Return the [X, Y] coordinate for the center point of the cell that contains the specified text.  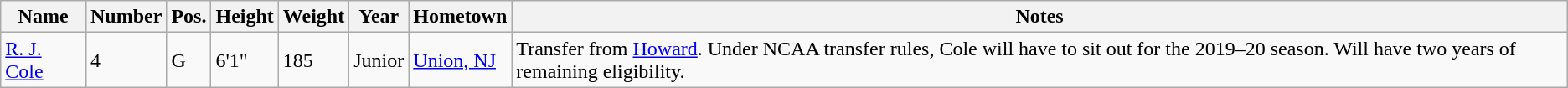
G [189, 60]
R. J. Cole [44, 60]
Year [379, 17]
Hometown [461, 17]
Transfer from Howard. Under NCAA transfer rules, Cole will have to sit out for the 2019–20 season. Will have two years of remaining eligibility. [1039, 60]
Weight [313, 17]
Union, NJ [461, 60]
Notes [1039, 17]
Junior [379, 60]
Number [126, 17]
Pos. [189, 17]
6'1" [245, 60]
4 [126, 60]
185 [313, 60]
Height [245, 17]
Name [44, 17]
